Locate the cell with the specified text and output its [x, y] center coordinate. 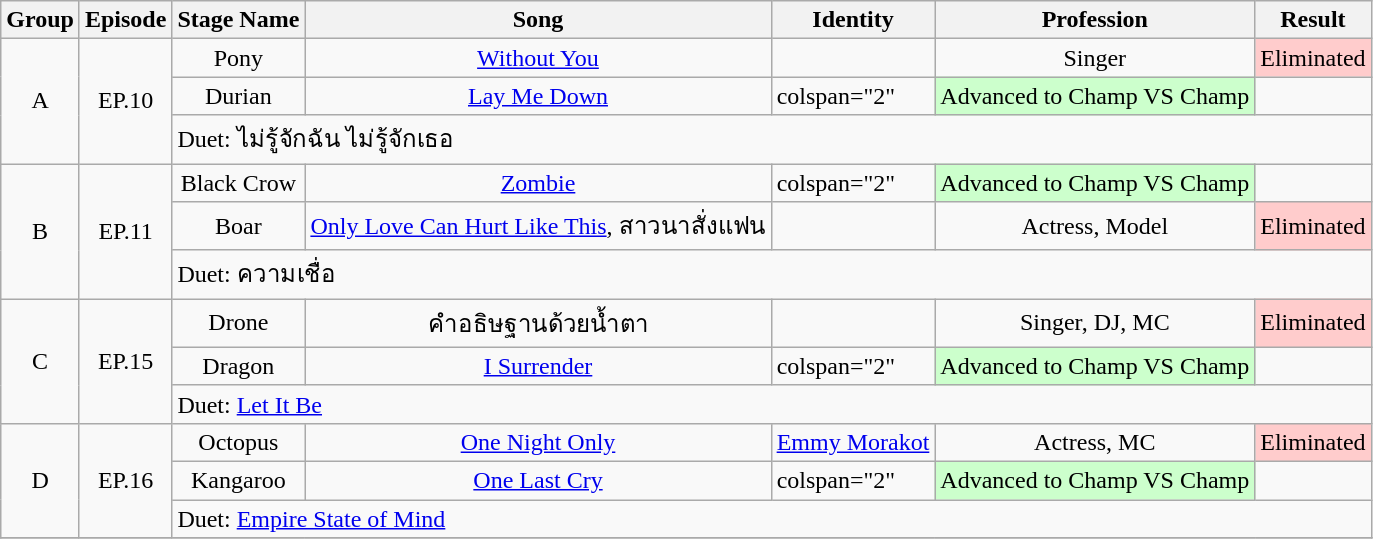
Drone [238, 324]
EP.16 [125, 480]
Pony [238, 58]
Singer, DJ, MC [1095, 324]
Singer [1095, 58]
Episode [125, 20]
Dragon [238, 366]
One Last Cry [538, 480]
Duet: Let It Be [772, 404]
Song [538, 20]
Stage Name [238, 20]
Group [40, 20]
D [40, 480]
C [40, 362]
Identity [853, 20]
Without You [538, 58]
Durian [238, 96]
Emmy Morakot [853, 442]
Kangaroo [238, 480]
Result [1313, 20]
Duet: Empire State of Mind [772, 519]
คำอธิษฐานด้วยน้ำตา [538, 324]
Octopus [238, 442]
Only Love Can Hurt Like This, สาวนาสั่งแฟน [538, 226]
Black Crow [238, 183]
Actress, MC [1095, 442]
One Night Only [538, 442]
EP.10 [125, 102]
B [40, 232]
I Surrender [538, 366]
Lay Me Down [538, 96]
EP.11 [125, 232]
EP.15 [125, 362]
Duet: ความเชื่อ [772, 274]
Actress, Model [1095, 226]
Boar [238, 226]
Profession [1095, 20]
Zombie [538, 183]
Duet: ไม่รู้จักฉัน ไม่รู้จักเธอ [772, 140]
A [40, 102]
